Scan for the cell matching the given text and deliver its (X, Y) coordinate at center. 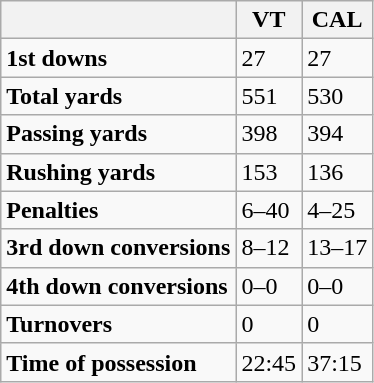
398 (269, 134)
394 (338, 134)
Turnovers (118, 324)
Rushing yards (118, 172)
1st downs (118, 58)
153 (269, 172)
Time of possession (118, 362)
136 (338, 172)
22:45 (269, 362)
VT (269, 20)
CAL (338, 20)
6–40 (269, 210)
Total yards (118, 96)
551 (269, 96)
13–17 (338, 248)
37:15 (338, 362)
8–12 (269, 248)
530 (338, 96)
4th down conversions (118, 286)
Passing yards (118, 134)
Penalties (118, 210)
3rd down conversions (118, 248)
4–25 (338, 210)
